Return the (x, y) coordinate for the center point of the cell that contains the specified text.  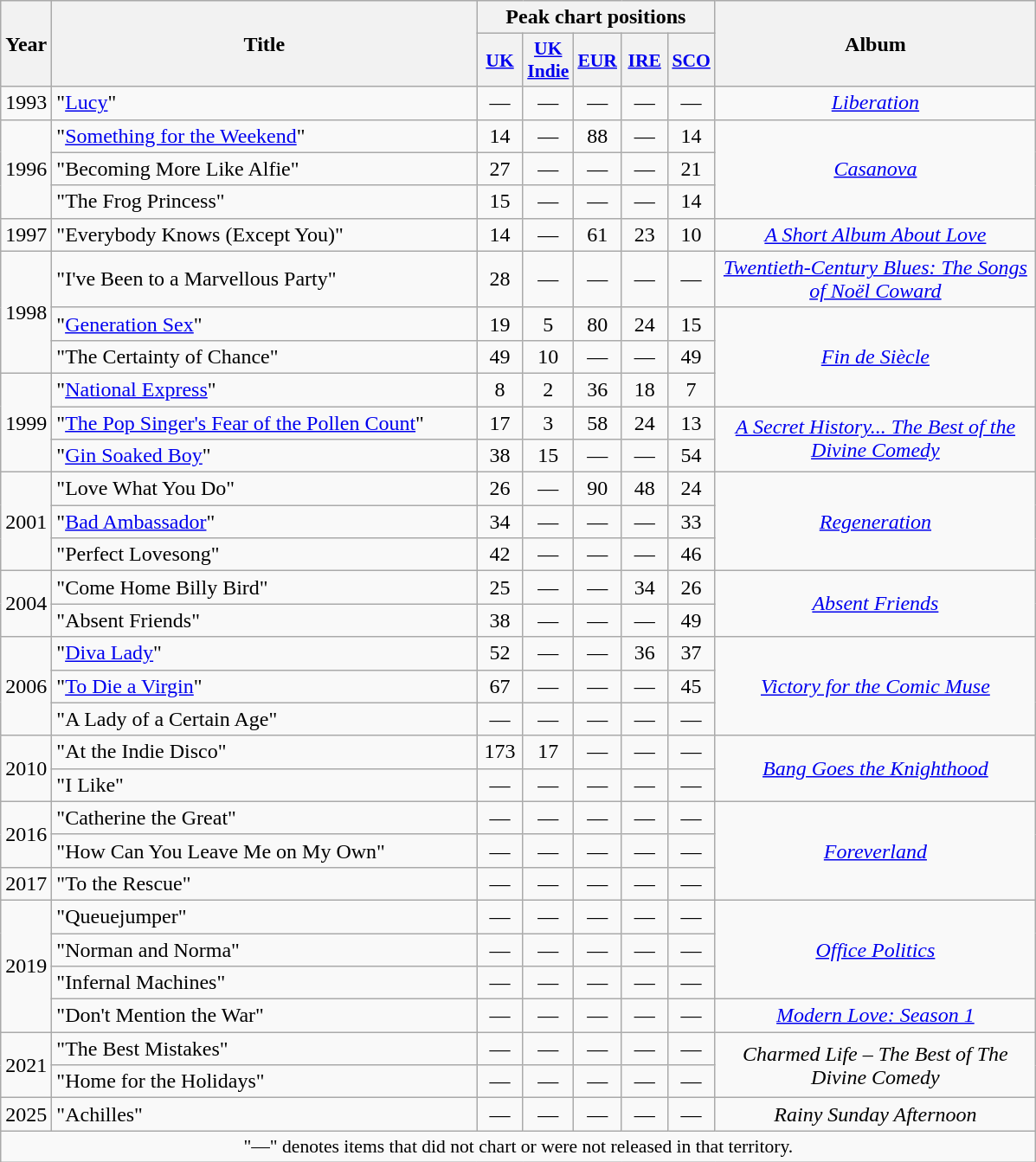
"The Frog Princess" (265, 202)
"Love What You Do" (265, 489)
33 (691, 522)
Office Politics (876, 949)
90 (597, 489)
54 (691, 456)
19 (500, 324)
"National Express" (265, 389)
UKIndie (548, 61)
A Secret History... The Best of the Divine Comedy (876, 440)
67 (500, 686)
"The Certainty of Chance" (265, 356)
A Short Album About Love (876, 234)
2001 (26, 522)
52 (500, 653)
"I've Been to a Marvellous Party" (265, 279)
1993 (26, 103)
Foreverland (876, 851)
"Absent Friends" (265, 620)
"Norman and Norma" (265, 949)
1996 (26, 169)
"Perfect Lovesong" (265, 555)
"Infernal Machines" (265, 983)
"Home for the Holidays" (265, 1082)
37 (691, 653)
21 (691, 169)
45 (691, 686)
13 (691, 423)
46 (691, 555)
Peak chart positions (595, 17)
61 (597, 234)
"Catherine the Great" (265, 818)
2006 (26, 686)
"At the Indie Disco" (265, 752)
25 (500, 587)
EUR (597, 61)
173 (500, 752)
2010 (26, 768)
"Queuejumper" (265, 916)
Bang Goes the Knighthood (876, 768)
8 (500, 389)
"To the Rescue" (265, 883)
UK (500, 61)
Fin de Siècle (876, 356)
48 (644, 489)
2019 (26, 966)
2025 (26, 1114)
2021 (26, 1065)
28 (500, 279)
58 (597, 423)
1997 (26, 234)
"How Can You Leave Me on My Own" (265, 851)
2 (548, 389)
"Gin Soaked Boy" (265, 456)
Modern Love: Season 1 (876, 1016)
88 (597, 136)
2017 (26, 883)
"Don't Mention the War" (265, 1016)
"A Lady of a Certain Age" (265, 719)
18 (644, 389)
1998 (26, 311)
23 (644, 234)
"Lucy" (265, 103)
2016 (26, 834)
Album (876, 43)
IRE (644, 61)
42 (500, 555)
Year (26, 43)
Twentieth-Century Blues: The Songs of Noël Coward (876, 279)
Absent Friends (876, 604)
5 (548, 324)
"The Best Mistakes" (265, 1049)
SCO (691, 61)
"—" denotes items that did not chart or were not released in that territory. (518, 1146)
"Come Home Billy Bird" (265, 587)
"To Die a Virgin" (265, 686)
"Achilles" (265, 1114)
Charmed Life – The Best of The Divine Comedy (876, 1065)
7 (691, 389)
80 (597, 324)
Liberation (876, 103)
"Bad Ambassador" (265, 522)
"Becoming More Like Alfie" (265, 169)
27 (500, 169)
"Everybody Knows (Except You)" (265, 234)
Victory for the Comic Muse (876, 686)
"Diva Lady" (265, 653)
Title (265, 43)
"Generation Sex" (265, 324)
"I Like" (265, 785)
Regeneration (876, 522)
3 (548, 423)
Casanova (876, 169)
"The Pop Singer's Fear of the Pollen Count" (265, 423)
"Something for the Weekend" (265, 136)
Rainy Sunday Afternoon (876, 1114)
2004 (26, 604)
1999 (26, 422)
